Provide the [x, y] coordinate of the cell's center where the given text is located.  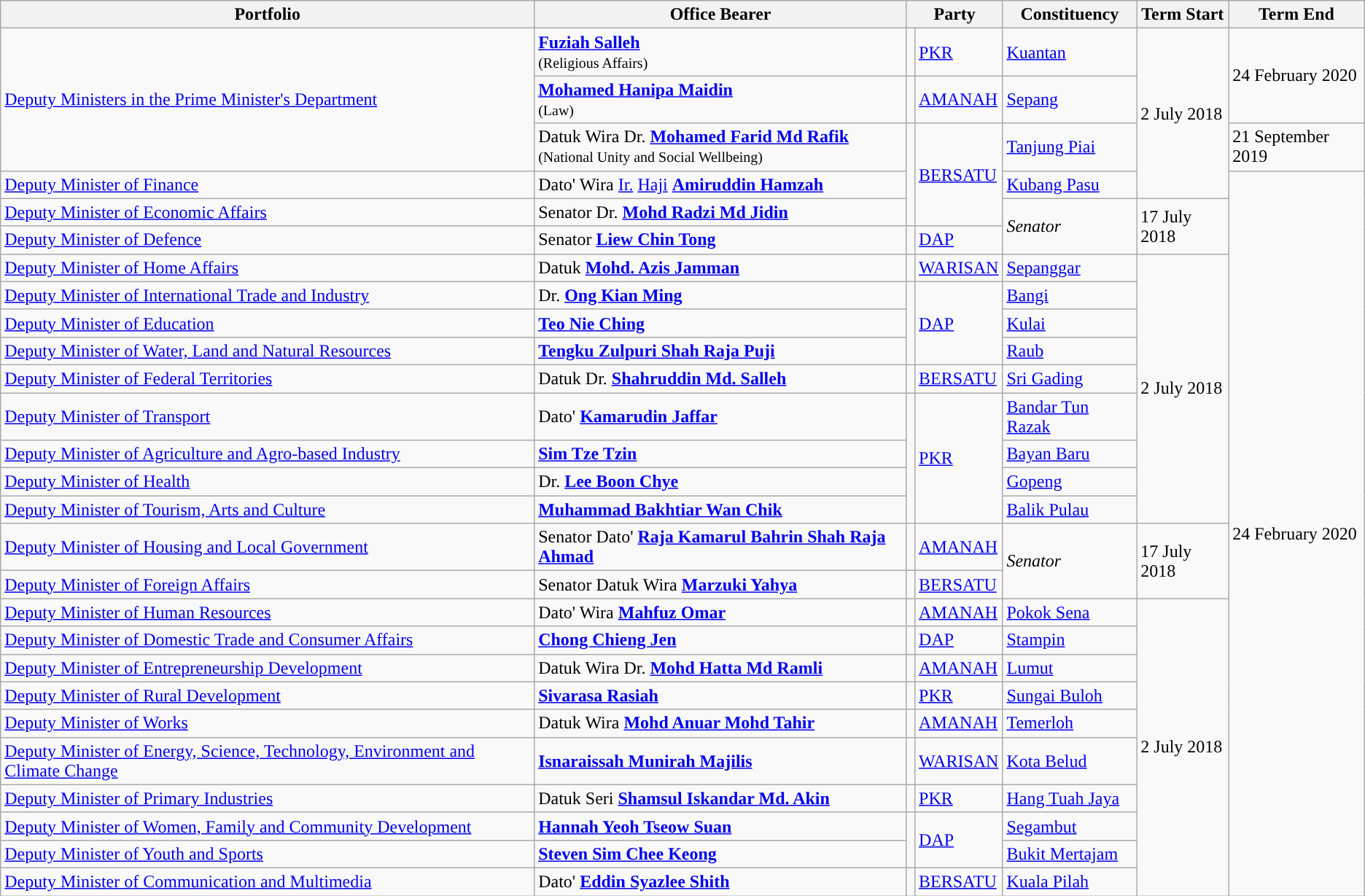
Deputy Minister of Transport [268, 416]
Deputy Minister of Water, Land and Natural Resources [268, 351]
Tengku Zulpuri Shah Raja Puji [720, 351]
Datuk Mohd. Azis Jamman [720, 268]
Senator Dato' Raja Kamarul Bahrin Shah Raja Ahmad [720, 547]
Deputy Ministers in the Prime Minister's Department [268, 99]
Datuk Seri Shamsul Iskandar Md. Akin [720, 798]
Deputy Minister of Rural Development [268, 696]
Mohamed Hanipa Maidin (Law) [720, 99]
Dr. Ong Kian Ming [720, 295]
Sepanggar [1070, 268]
Bandar Tun Razak [1070, 416]
Datuk Wira Dr. Mohd Hatta Md Ramli [720, 668]
Pokok Sena [1070, 612]
Lumut [1070, 668]
Deputy Minister of Energy, Science, Technology, Environment and Climate Change [268, 761]
Deputy Minister of Primary Industries [268, 798]
Deputy Minister of Housing and Local Government [268, 547]
Deputy Minister of Home Affairs [268, 268]
Deputy Minister of Agriculture and Agro-based Industry [268, 454]
Office Bearer [720, 15]
Term Start [1183, 15]
Datuk Wira Dr. Mohamed Farid Md Rafik (National Unity and Social Wellbeing) [720, 147]
Dato' Wira Mahfuz Omar [720, 612]
Deputy Minister of Economic Affairs [268, 212]
Muhammad Bakhtiar Wan Chik [720, 510]
Isnaraissah Munirah Majilis [720, 761]
Sim Tze Tzin [720, 454]
Dato' Eddin Syazlee Shith [720, 881]
Deputy Minister of Youth and Sports [268, 854]
Deputy Minister of Health [268, 482]
Bukit Mertajam [1070, 854]
Hang Tuah Jaya [1070, 798]
Datuk Dr. Shahruddin Md. Salleh [720, 378]
Steven Sim Chee Keong [720, 854]
Tanjung Piai [1070, 147]
Kuantan [1070, 52]
Hannah Yeoh Tseow Suan [720, 826]
Dato' Wira Ir. Haji Amiruddin Hamzah [720, 184]
Senator Liew Chin Tong [720, 240]
Deputy Minister of Women, Family and Community Development [268, 826]
Stampin [1070, 640]
Kulai [1070, 323]
Deputy Minister of Foreign Affairs [268, 585]
Sungai Buloh [1070, 696]
Portfolio [268, 15]
Term End [1296, 15]
Balik Pulau [1070, 510]
Segambut [1070, 826]
Deputy Minister of Education [268, 323]
Datuk Wira Mohd Anuar Mohd Tahir [720, 723]
21 September 2019 [1296, 147]
Gopeng [1070, 482]
Kota Belud [1070, 761]
Deputy Minister of Communication and Multimedia [268, 881]
Sivarasa Rasiah [720, 696]
Bayan Baru [1070, 454]
Deputy Minister of Federal Territories [268, 378]
Chong Chieng Jen [720, 640]
Bangi [1070, 295]
Sri Gading [1070, 378]
Deputy Minister of Human Resources [268, 612]
Teo Nie Ching [720, 323]
Kubang Pasu [1070, 184]
Dr. Lee Boon Chye [720, 482]
Fuziah Salleh (Religious Affairs) [720, 52]
Deputy Minister of Defence [268, 240]
Raub [1070, 351]
Deputy Minister of Tourism, Arts and Culture [268, 510]
Kuala Pilah [1070, 881]
Deputy Minister of Domestic Trade and Consumer Affairs [268, 640]
Sepang [1070, 99]
Temerloh [1070, 723]
Constituency [1070, 15]
Deputy Minister of Entrepreneurship Development [268, 668]
Dato' Kamarudin Jaffar [720, 416]
Senator Datuk Wira Marzuki Yahya [720, 585]
Deputy Minister of International Trade and Industry [268, 295]
Senator Dr. Mohd Radzi Md Jidin [720, 212]
Party [954, 15]
Deputy Minister of Works [268, 723]
Deputy Minister of Finance [268, 184]
